Find where the given text appears and provide that cell's center as [X, Y] coordinate. 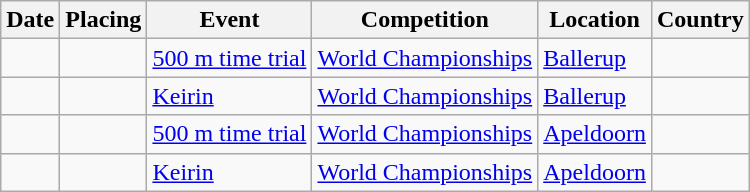
Location [595, 20]
Placing [104, 20]
Date [30, 20]
Competition [425, 20]
Country [700, 20]
Event [230, 20]
